Return the [x, y] coordinate for the center point of the cell that contains the specified text.  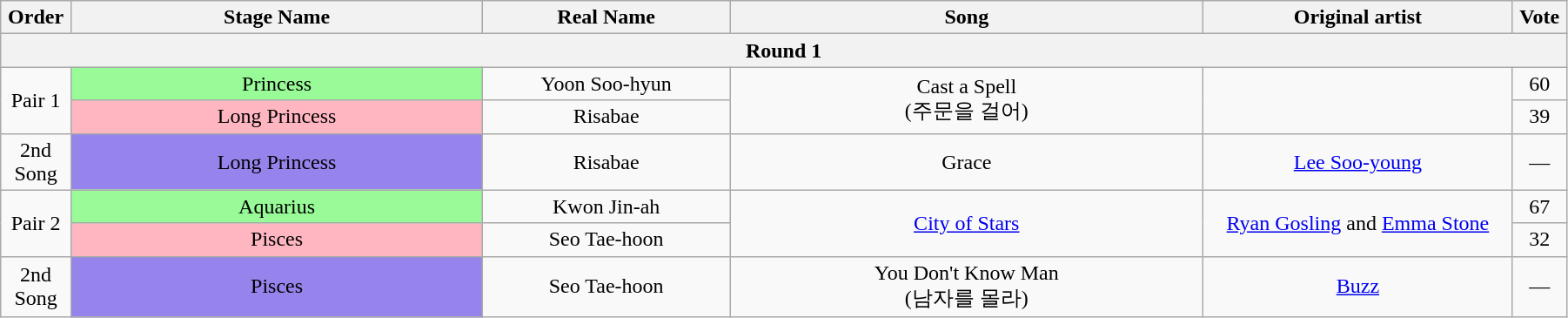
67 [1540, 206]
Stage Name [277, 17]
Aquarius [277, 206]
Song [967, 17]
Round 1 [784, 51]
Real Name [606, 17]
Yoon Soo-hyun [606, 84]
60 [1540, 84]
Grace [967, 162]
Ryan Gosling and Emma Stone [1357, 223]
Princess [277, 84]
Order [37, 17]
Cast a Spell(주문을 걸어) [967, 100]
Pair 1 [37, 100]
Original artist [1357, 17]
32 [1540, 240]
Pair 2 [37, 223]
City of Stars [967, 223]
Vote [1540, 17]
Lee Soo-young [1357, 162]
You Don't Know Man(남자를 몰라) [967, 287]
39 [1540, 117]
Kwon Jin-ah [606, 206]
Buzz [1357, 287]
